From the cell containing the given text, extract its center point as [x, y] coordinate. 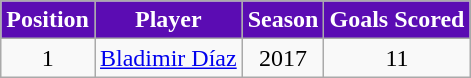
2017 [283, 58]
1 [48, 58]
Player [168, 20]
Position [48, 20]
Season [283, 20]
11 [397, 58]
Goals Scored [397, 20]
Bladimir Díaz [168, 58]
